Determine the (X, Y) coordinate at the center of the cell enclosing the given text.  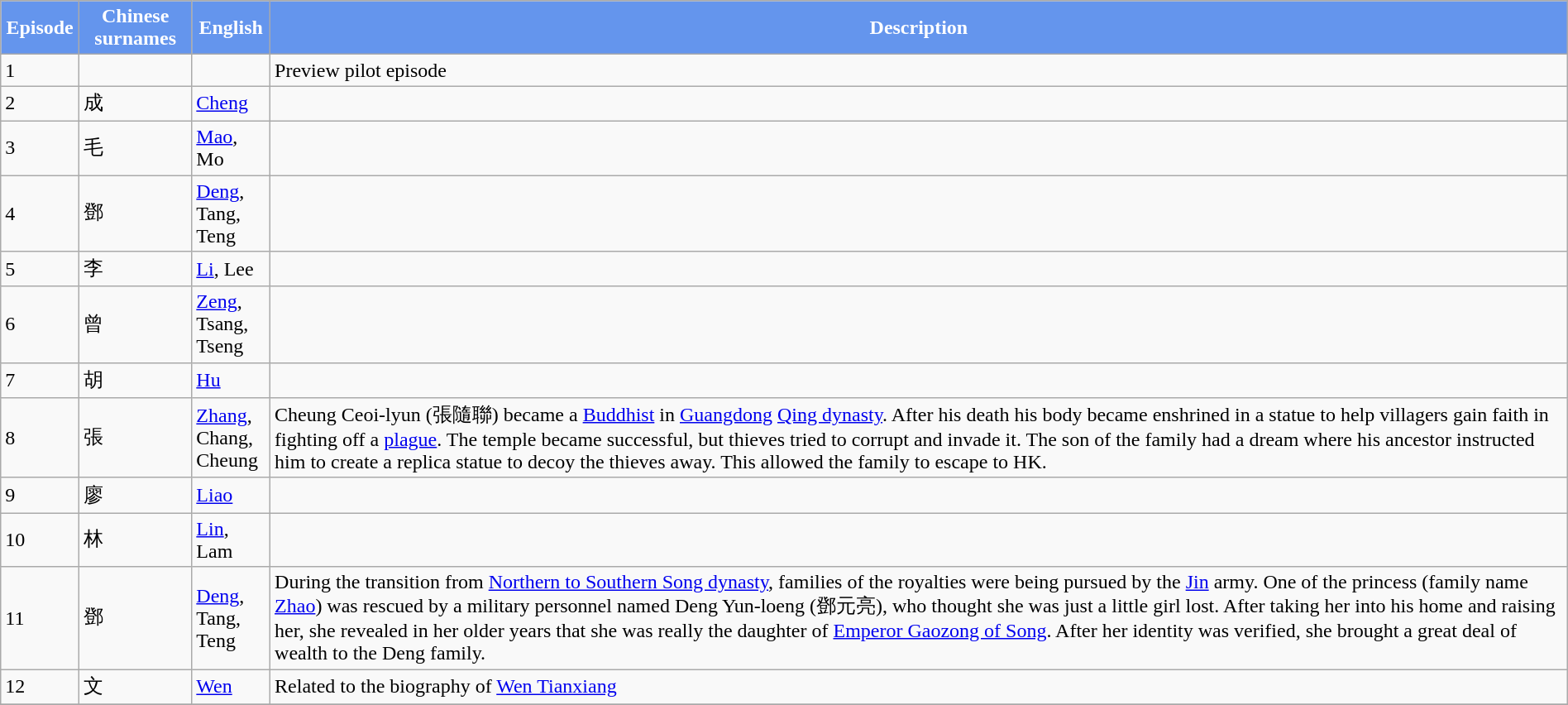
Lin, Lam (232, 540)
Episode (40, 28)
English (232, 28)
Cheng (232, 104)
Description (920, 28)
12 (40, 687)
李 (135, 270)
5 (40, 270)
8 (40, 439)
毛 (135, 147)
Preview pilot episode (920, 70)
4 (40, 213)
11 (40, 618)
9 (40, 495)
Zeng, Tsang, Tseng (232, 324)
Wen (232, 687)
張 (135, 439)
Hu (232, 381)
Li, Lee (232, 270)
Mao, Mo (232, 147)
1 (40, 70)
廖 (135, 495)
林 (135, 540)
6 (40, 324)
胡 (135, 381)
Chinese surnames (135, 28)
文 (135, 687)
Related to the biography of Wen Tianxiang (920, 687)
3 (40, 147)
7 (40, 381)
Liao (232, 495)
成 (135, 104)
2 (40, 104)
曾 (135, 324)
Zhang, Chang, Cheung (232, 439)
10 (40, 540)
